Find where the given text appears and provide that cell's center as [X, Y] coordinate. 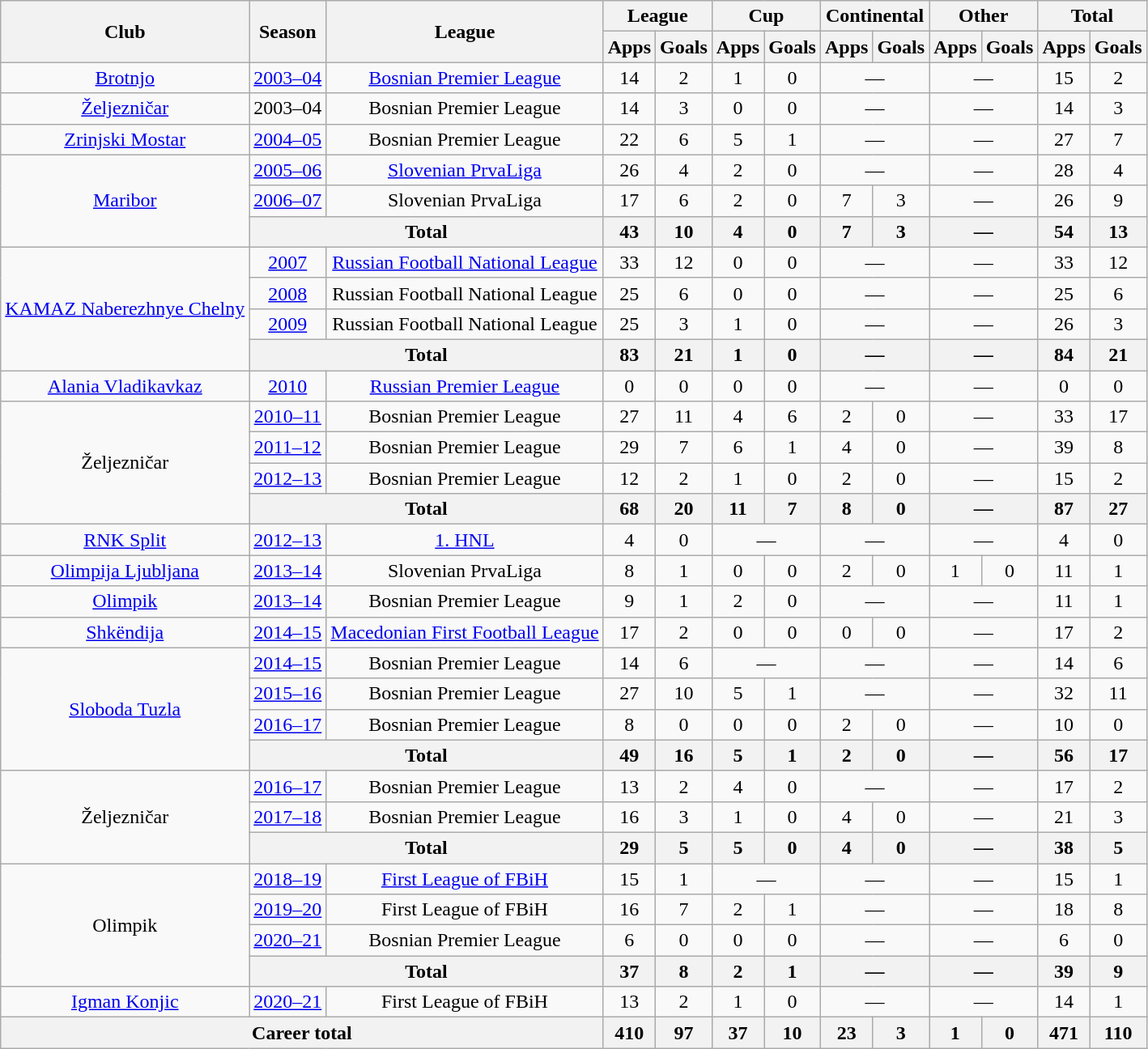
43 [629, 231]
2006–07 [288, 201]
83 [629, 355]
471 [1064, 1033]
Continental [874, 16]
Macedonian First Football League [465, 632]
2017–18 [288, 817]
Career total [302, 1033]
Cup [766, 16]
56 [1064, 755]
Maribor [125, 201]
Other [984, 16]
Igman Konjic [125, 1002]
Sloboda Tuzla [125, 709]
18 [1064, 910]
2004–05 [288, 139]
23 [846, 1033]
Shkëndija [125, 632]
54 [1064, 231]
97 [684, 1033]
Club [125, 32]
Russian Premier League [465, 386]
410 [629, 1033]
49 [629, 755]
20 [684, 509]
2007 [288, 262]
2019–20 [288, 910]
Brotnjo [125, 78]
RNK Split [125, 540]
22 [629, 139]
38 [1064, 847]
2009 [288, 324]
110 [1118, 1033]
2008 [288, 293]
KAMAZ Naberezhnye Chelny [125, 308]
28 [1064, 170]
2015–16 [288, 694]
Zrinjski Mostar [125, 139]
32 [1064, 694]
68 [629, 509]
2010 [288, 386]
1. HNL [465, 540]
2011–12 [288, 448]
84 [1064, 355]
Olimpija Ljubljana [125, 571]
2018–19 [288, 878]
Season [288, 32]
87 [1064, 509]
2005–06 [288, 170]
2010–11 [288, 417]
Alania Vladikavkaz [125, 386]
